Pinpoint the cell where the given text exists, returning its (X, Y) midpoint coordinate. 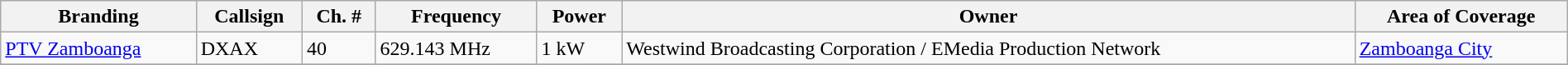
40 (339, 48)
629.143 MHz (457, 48)
Branding (98, 17)
PTV Zamboanga (98, 48)
Power (579, 17)
Frequency (457, 17)
Zamboanga City (1460, 48)
Ch. # (339, 17)
Owner (988, 17)
1 kW (579, 48)
DXAX (249, 48)
Westwind Broadcasting Corporation / EMedia Production Network (988, 48)
Callsign (249, 17)
Area of Coverage (1460, 17)
